Scan for the cell matching the given text and deliver its (x, y) coordinate at center. 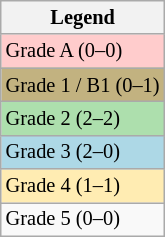
Grade A (0–0) (83, 51)
Grade 1 / B1 (0–1) (83, 85)
Grade 5 (0–0) (83, 219)
Grade 4 (1–1) (83, 186)
Grade 2 (2–2) (83, 118)
Grade 3 (2–0) (83, 152)
Legend (83, 17)
